Provide the (X, Y) coordinate of the cell's center where the given text is located.  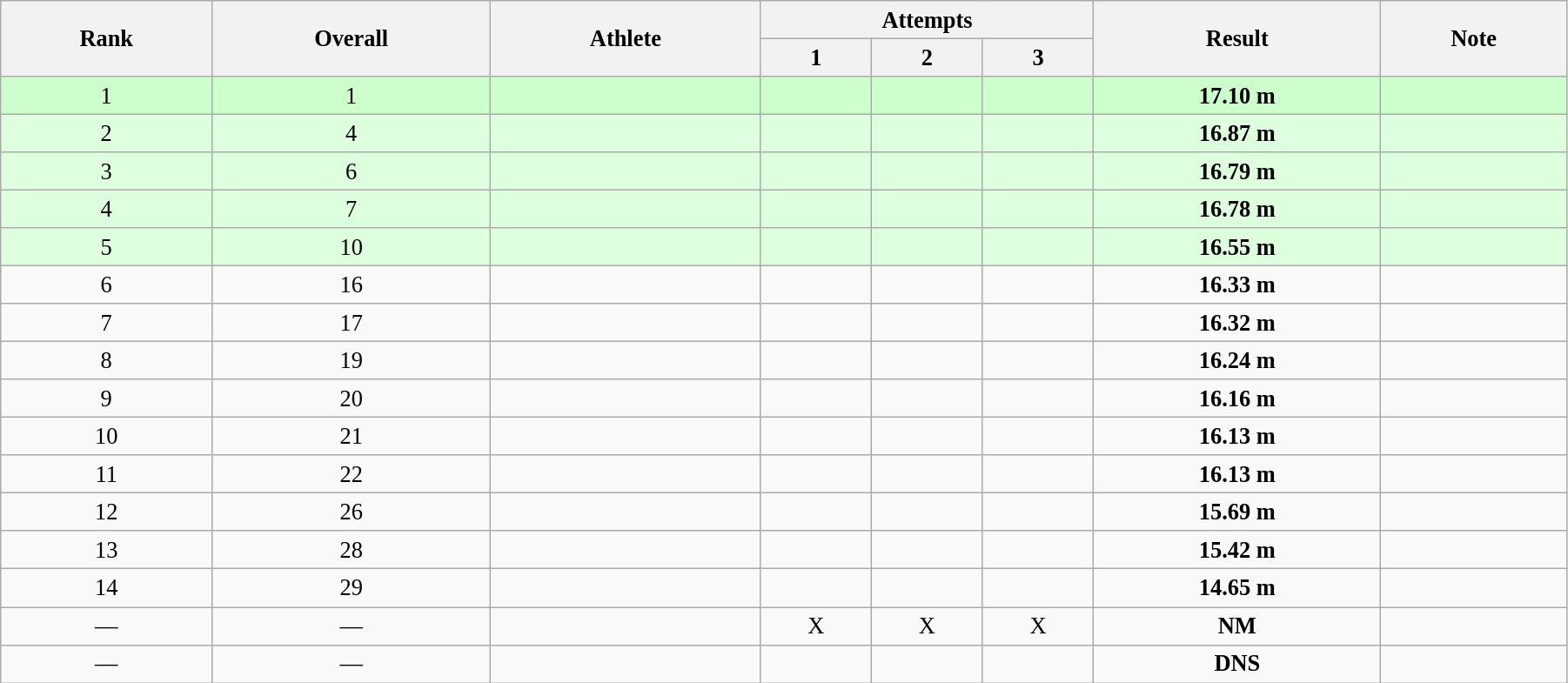
17.10 m (1237, 95)
17 (352, 323)
16.55 m (1237, 247)
20 (352, 398)
NM (1237, 626)
Rank (106, 38)
16.87 m (1237, 133)
Attempts (928, 19)
29 (352, 588)
DNS (1237, 664)
Overall (352, 38)
Result (1237, 38)
16.32 m (1237, 323)
16 (352, 285)
16.78 m (1237, 209)
28 (352, 550)
9 (106, 398)
14.65 m (1237, 588)
19 (352, 360)
13 (106, 550)
16.33 m (1237, 285)
16.79 m (1237, 171)
Note (1474, 38)
12 (106, 512)
5 (106, 247)
16.24 m (1237, 360)
16.16 m (1237, 398)
15.69 m (1237, 512)
11 (106, 474)
21 (352, 436)
8 (106, 360)
15.42 m (1237, 550)
26 (352, 512)
Athlete (626, 38)
22 (352, 474)
14 (106, 588)
